For the text-containing cell, return its midpoint in (X, Y) coordinate format. 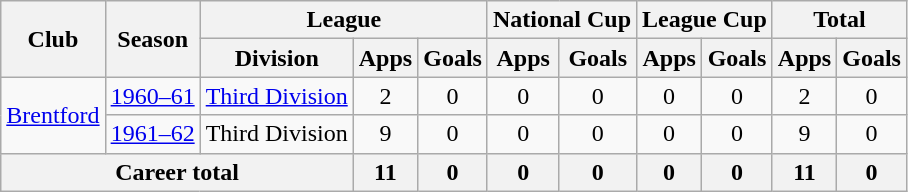
Club (53, 39)
1961–62 (152, 134)
League (344, 20)
Division (276, 58)
1960–61 (152, 96)
National Cup (562, 20)
Season (152, 39)
Career total (177, 172)
Brentford (53, 115)
Total (839, 20)
League Cup (705, 20)
